Extract the [X, Y] coordinate from the center of the cell holding the provided text.  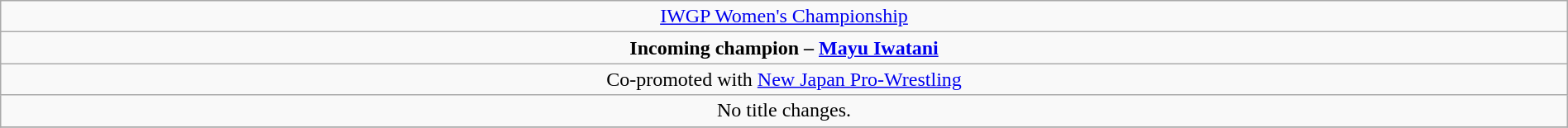
Incoming champion – Mayu Iwatani [784, 48]
Co-promoted with New Japan Pro-Wrestling [784, 79]
IWGP Women's Championship [784, 17]
No title changes. [784, 111]
